Locate the cell with the specified text and output its [x, y] center coordinate. 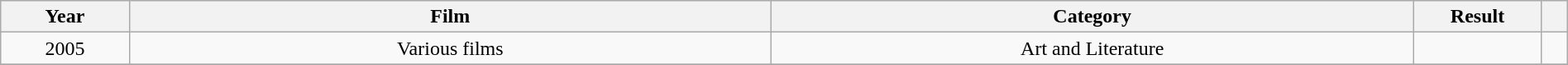
2005 [65, 48]
Film [450, 17]
Year [65, 17]
Category [1092, 17]
Various films [450, 48]
Result [1477, 17]
Art and Literature [1092, 48]
